Find where the given text appears and provide that cell's center as (X, Y) coordinate. 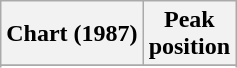
Chart (1987) (72, 34)
Peakposition (189, 34)
